Extract the (x, y) coordinate from the center of the cell holding the provided text.  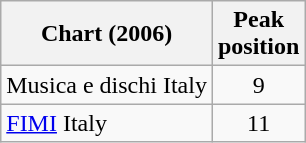
9 (258, 85)
Musica e dischi Italy (107, 85)
Chart (2006) (107, 34)
Peakposition (258, 34)
11 (258, 123)
FIMI Italy (107, 123)
